From the cell containing the given text, extract its center point as (X, Y) coordinate. 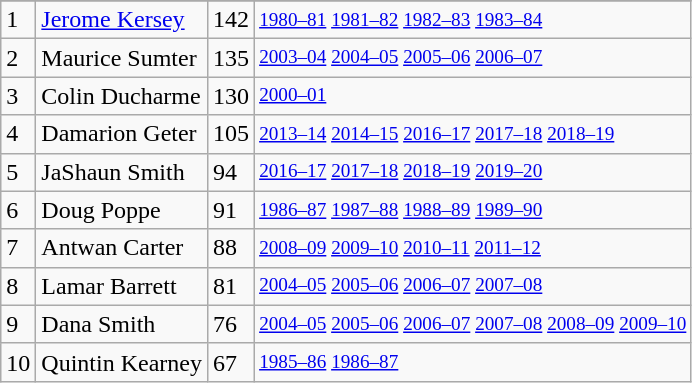
6 (18, 210)
Damarion Geter (122, 134)
81 (230, 286)
2004–05 2005–06 2006–07 2007–08 (473, 286)
5 (18, 172)
2016–17 2017–18 2018–19 2019–20 (473, 172)
1986–87 1987–88 1988–89 1989–90 (473, 210)
Maurice Sumter (122, 58)
4 (18, 134)
JaShaun Smith (122, 172)
2004–05 2005–06 2006–07 2007–08 2008–09 2009–10 (473, 324)
1 (18, 20)
2013–14 2014–15 2016–17 2017–18 2018–19 (473, 134)
88 (230, 248)
Quintin Kearney (122, 362)
2000–01 (473, 96)
76 (230, 324)
1980–81 1981–82 1982–83 1983–84 (473, 20)
142 (230, 20)
91 (230, 210)
9 (18, 324)
2008–09 2009–10 2010–11 2011–12 (473, 248)
8 (18, 286)
2003–04 2004–05 2005–06 2006–07 (473, 58)
10 (18, 362)
105 (230, 134)
7 (18, 248)
3 (18, 96)
Doug Poppe (122, 210)
2 (18, 58)
Jerome Kersey (122, 20)
1985–86 1986–87 (473, 362)
94 (230, 172)
Colin Ducharme (122, 96)
130 (230, 96)
67 (230, 362)
135 (230, 58)
Antwan Carter (122, 248)
Dana Smith (122, 324)
Lamar Barrett (122, 286)
